Find where the given text appears and provide that cell's center as [x, y] coordinate. 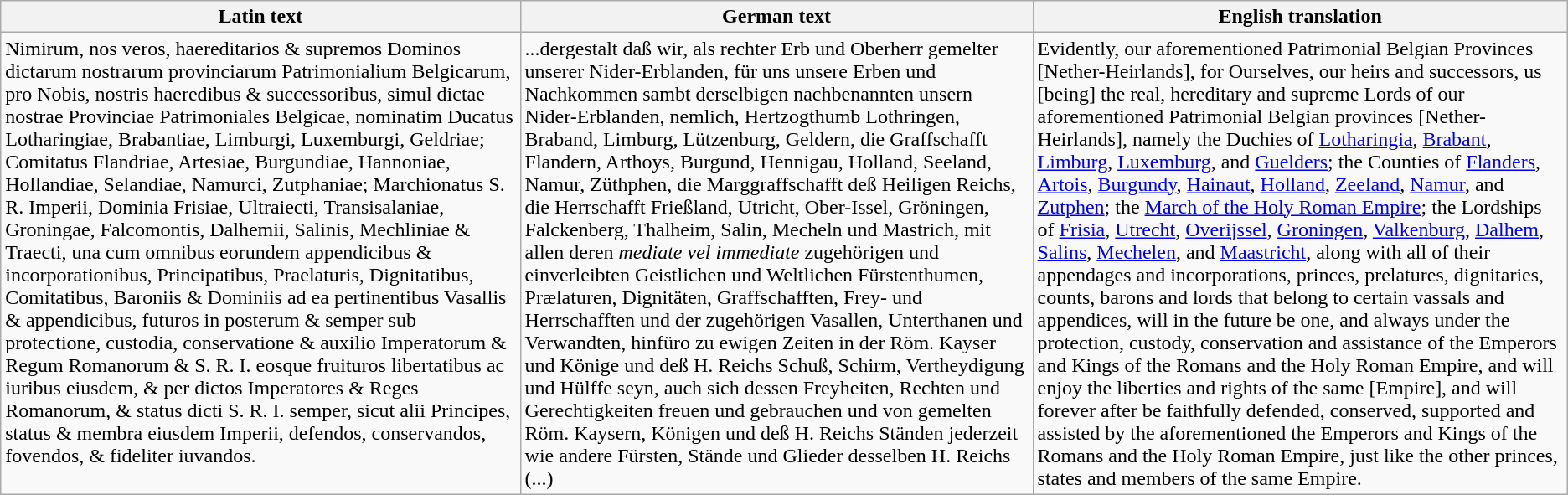
English translation [1300, 17]
Latin text [260, 17]
German text [776, 17]
